Output the (x, y) coordinate of the center of the cell containing the given text.  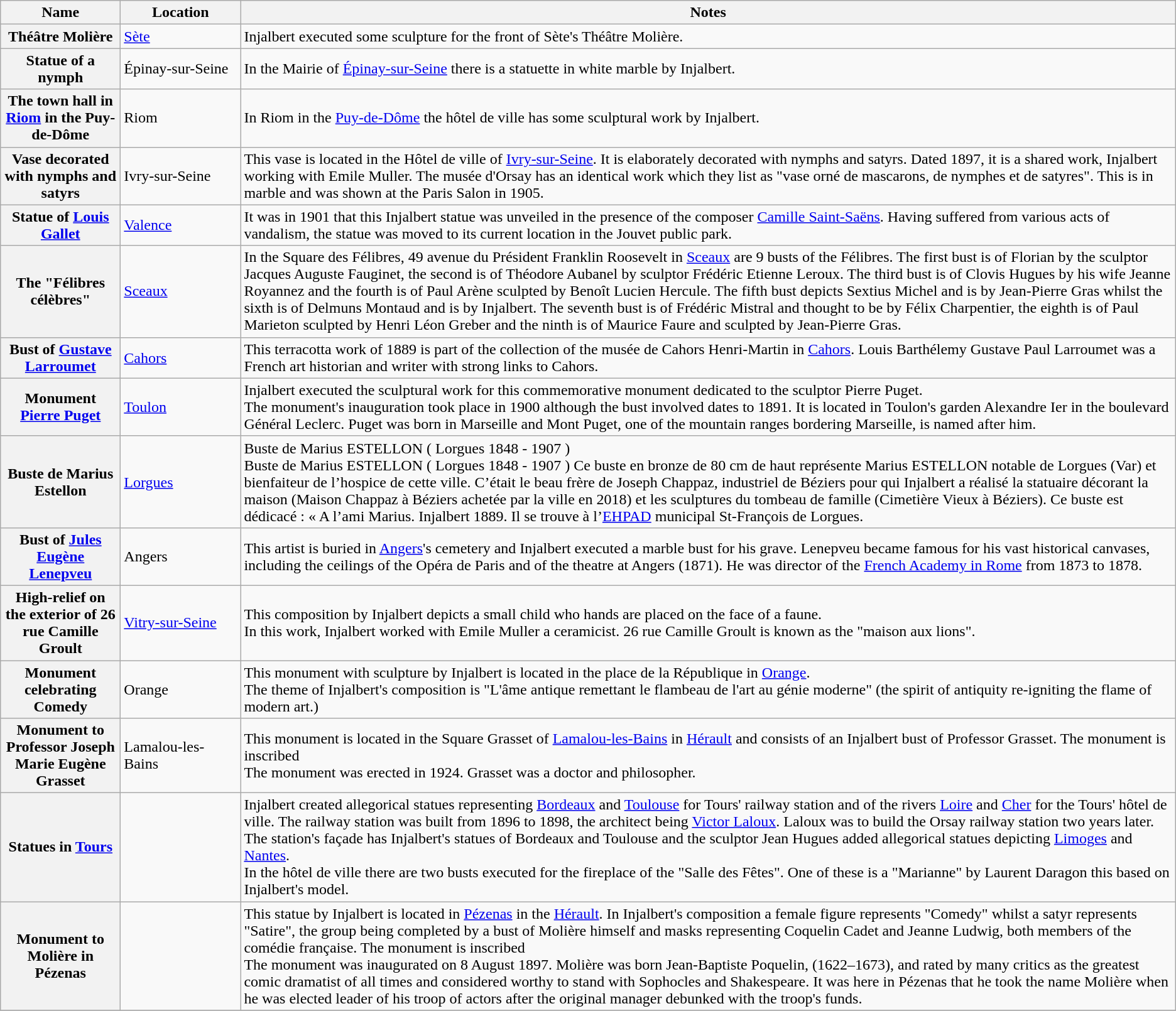
Sète (181, 36)
Toulon (181, 407)
High-relief on the exterior of 26 rue Camille Groult (60, 623)
Valence (181, 225)
Orange (181, 689)
Statue of a nymph (60, 69)
Lorgues (181, 482)
Vitry-sur-Seine (181, 623)
In Riom in the Puy-de-Dôme the hôtel de ville has some sculptural work by Injalbert. (708, 118)
Épinay-sur-Seine (181, 69)
Injalbert executed some sculpture for the front of Sète's Théâtre Molière. (708, 36)
Théâtre Molière (60, 36)
Bust of Gustave Larroumet (60, 358)
Monument to Molière in Pézenas (60, 956)
Monument celebrating Comedy (60, 689)
Ivry-sur-Seine (181, 176)
Riom (181, 118)
Lamalou-les-Bains (181, 756)
Monument to Professor Joseph Marie Eugène Grasset (60, 756)
Cahors (181, 358)
Bust of Jules Eugène Lenepveu (60, 556)
Buste de Marius Estellon (60, 482)
Statue of Louis Gallet (60, 225)
Name (60, 13)
Notes (708, 13)
The town hall in Riom in the Puy-de-Dôme (60, 118)
In the Mairie of Épinay-sur-Seine there is a statuette in white marble by Injalbert. (708, 69)
Angers (181, 556)
Statues in Tours (60, 848)
Vase decorated with nymphs and satyrs (60, 176)
Location (181, 13)
The "Félibres célèbres" (60, 291)
Monument Pierre Puget (60, 407)
Sceaux (181, 291)
